Output the (x, y) coordinate of the center of the cell containing the given text.  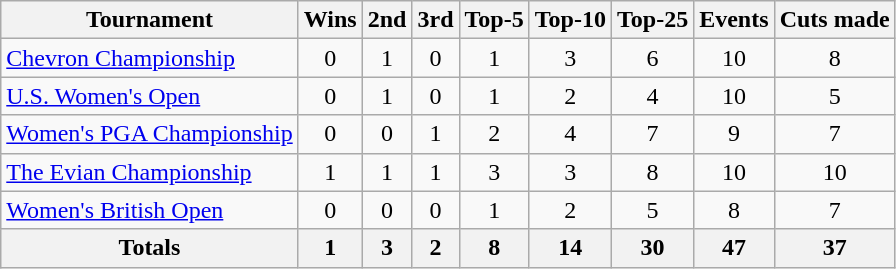
30 (652, 248)
Wins (330, 20)
Women's British Open (150, 210)
Totals (150, 248)
3rd (436, 20)
6 (652, 58)
9 (734, 134)
14 (570, 248)
Tournament (150, 20)
Top-25 (652, 20)
2nd (387, 20)
37 (834, 248)
47 (734, 248)
Cuts made (834, 20)
U.S. Women's Open (150, 96)
Women's PGA Championship (150, 134)
Events (734, 20)
Top-5 (494, 20)
The Evian Championship (150, 172)
Chevron Championship (150, 58)
Top-10 (570, 20)
